Search for the cell housing the specified text and yield its [X, Y] center coordinate. 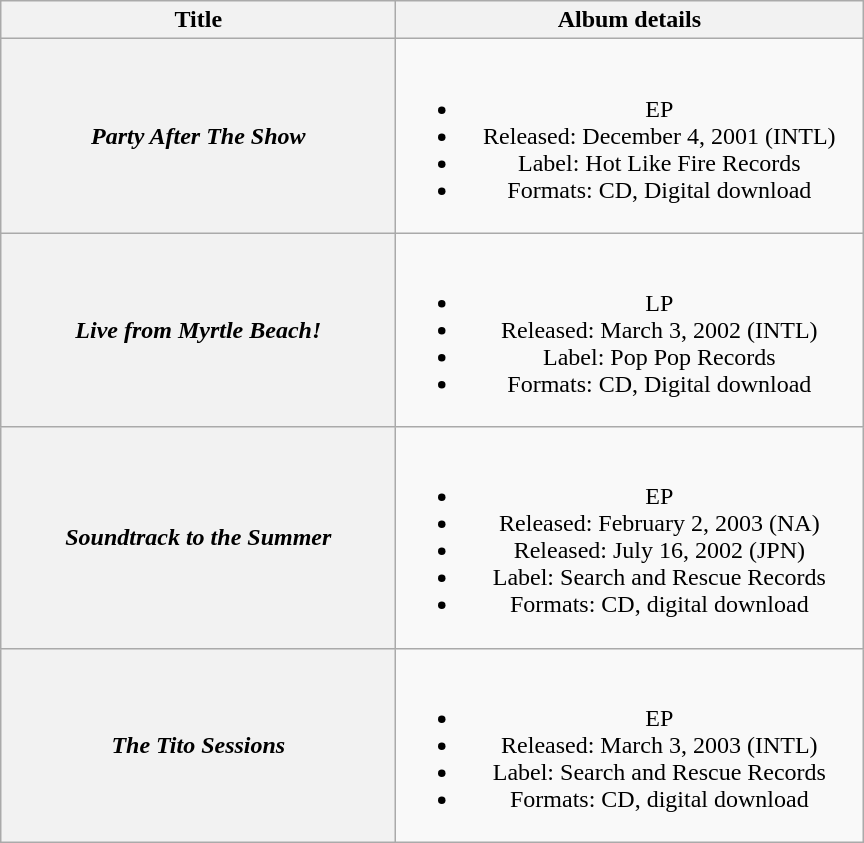
The Tito Sessions [198, 745]
Party After The Show [198, 136]
LPReleased: March 3, 2002 (INTL)Label: Pop Pop RecordsFormats: CD, Digital download [630, 330]
Live from Myrtle Beach! [198, 330]
Soundtrack to the Summer [198, 538]
Album details [630, 20]
EPReleased: December 4, 2001 (INTL)Label: Hot Like Fire RecordsFormats: CD, Digital download [630, 136]
EPReleased: March 3, 2003 (INTL)Label: Search and Rescue RecordsFormats: CD, digital download [630, 745]
Title [198, 20]
EPReleased: February 2, 2003 (NA)Released: July 16, 2002 (JPN)Label: Search and Rescue RecordsFormats: CD, digital download [630, 538]
